Identify which cell holds the provided text, then report its [X, Y] central coordinate. 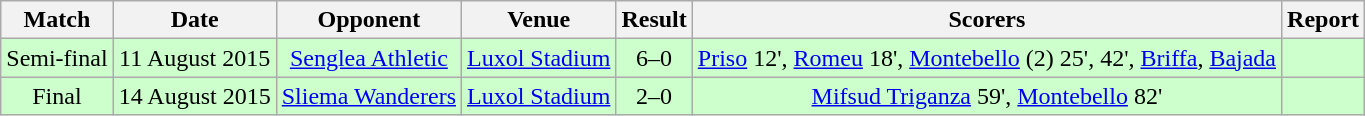
Opponent [368, 20]
Date [194, 20]
14 August 2015 [194, 96]
Priso 12', Romeu 18', Montebello (2) 25', 42', Briffa, Bajada [986, 58]
Match [57, 20]
Sliema Wanderers [368, 96]
Semi-final [57, 58]
6–0 [654, 58]
Venue [539, 20]
Mifsud Triganza 59', Montebello 82' [986, 96]
11 August 2015 [194, 58]
2–0 [654, 96]
Final [57, 96]
Scorers [986, 20]
Result [654, 20]
Report [1324, 20]
Senglea Athletic [368, 58]
